For the text-containing cell, return its midpoint in (X, Y) coordinate format. 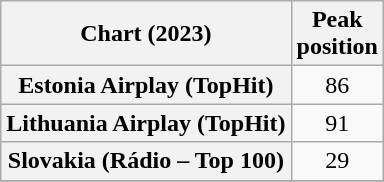
Slovakia (Rádio – Top 100) (146, 161)
Lithuania Airplay (TopHit) (146, 123)
Peakposition (337, 34)
Chart (2023) (146, 34)
Estonia Airplay (TopHit) (146, 85)
91 (337, 123)
86 (337, 85)
29 (337, 161)
